Find where the given text appears and provide that cell's center as (x, y) coordinate. 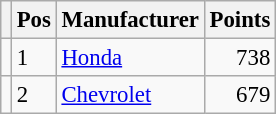
Manufacturer (130, 20)
Points (240, 20)
679 (240, 95)
738 (240, 58)
Honda (130, 58)
Pos (34, 20)
2 (34, 95)
1 (34, 58)
Chevrolet (130, 95)
